Search for the cell housing the specified text and yield its [x, y] center coordinate. 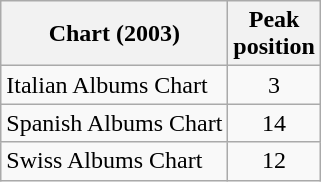
Swiss Albums Chart [114, 161]
Peakposition [274, 34]
Chart (2003) [114, 34]
14 [274, 123]
Italian Albums Chart [114, 85]
12 [274, 161]
Spanish Albums Chart [114, 123]
3 [274, 85]
